Locate the cell with the specified text and output its [X, Y] center coordinate. 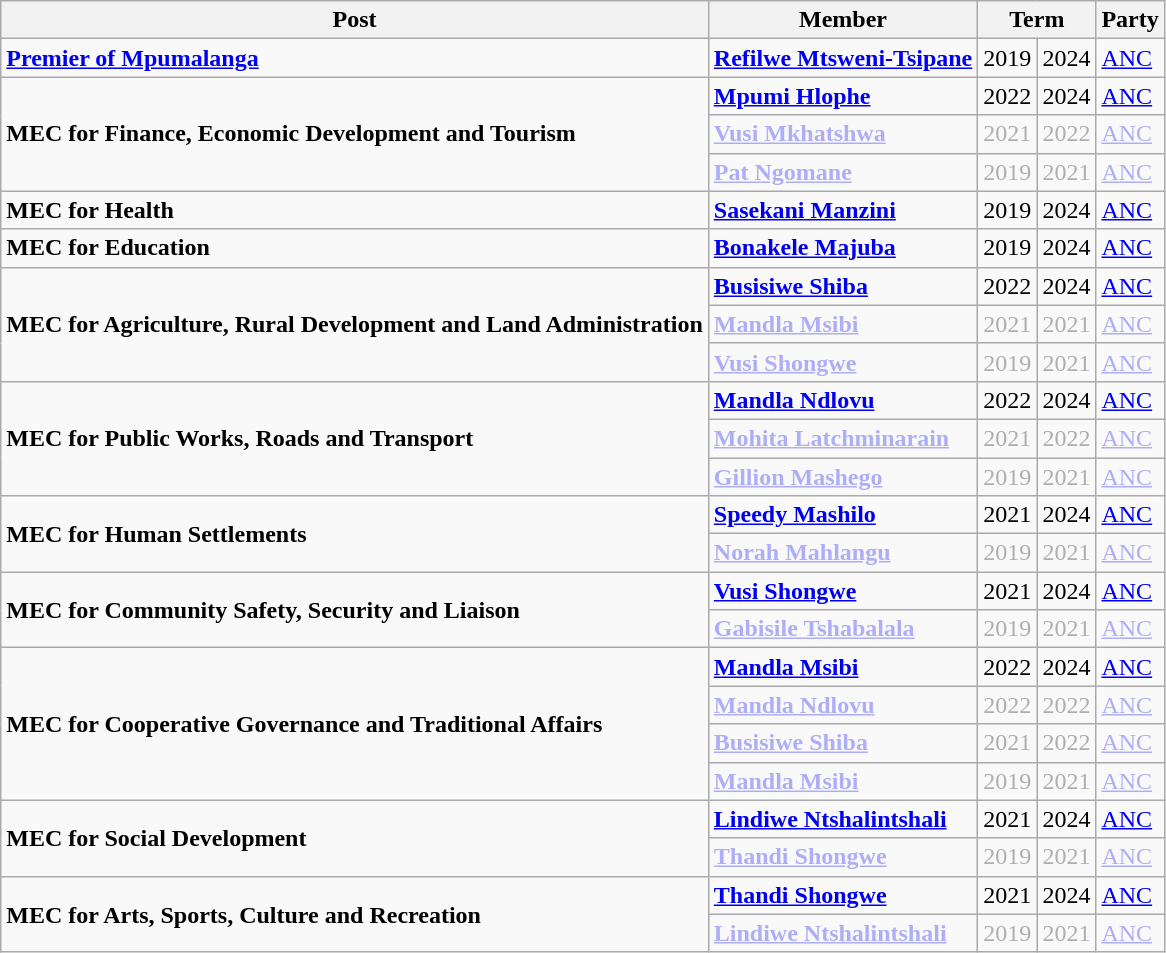
Mohita Latchminarain [843, 438]
Mpumi Hlophe [843, 96]
Refilwe Mtsweni-Tsipane [843, 58]
MEC for Community Safety, Security and Liaison [355, 610]
Gabisile Tshabalala [843, 629]
MEC for Human Settlements [355, 534]
Sasekani Manzini [843, 210]
MEC for Arts, Sports, Culture and Recreation [355, 914]
MEC for Agriculture, Rural Development and Land Administration [355, 324]
Premier of Mpumalanga [355, 58]
Bonakele Majuba [843, 248]
MEC for Health [355, 210]
MEC for Cooperative Governance and Traditional Affairs [355, 724]
Gillion Mashego [843, 477]
Pat Ngomane [843, 172]
Vusi Mkhatshwa [843, 134]
Member [843, 20]
Speedy Mashilo [843, 515]
MEC for Social Development [355, 838]
MEC for Education [355, 248]
Norah Mahlangu [843, 553]
Post [355, 20]
Party [1130, 20]
MEC for Finance, Economic Development and Tourism [355, 134]
Term [1037, 20]
MEC for Public Works, Roads and Transport [355, 438]
